Capture the cell that displays the provided text and extract its (X, Y) central coordinate. 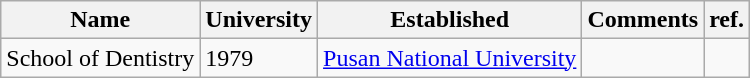
Comments (643, 20)
Established (450, 20)
Pusan National University (450, 58)
ref. (727, 20)
School of Dentistry (100, 58)
University (259, 20)
1979 (259, 58)
Name (100, 20)
